Scan for the cell matching the given text and deliver its [x, y] coordinate at center. 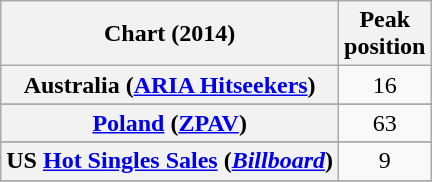
Peakposition [385, 34]
9 [385, 161]
Australia (ARIA Hitseekers) [170, 85]
63 [385, 123]
Chart (2014) [170, 34]
16 [385, 85]
Poland (ZPAV) [170, 123]
US Hot Singles Sales (Billboard) [170, 161]
